Detect which cell encompasses the target text, then output its (X, Y) center coordinate. 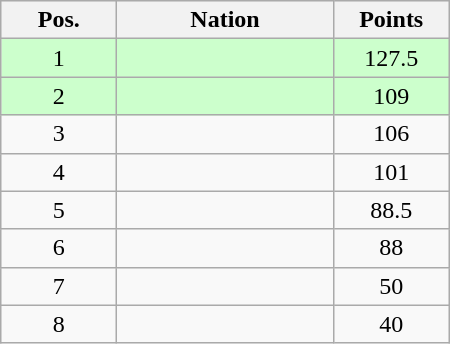
2 (59, 96)
Points (391, 20)
4 (59, 172)
Nation (225, 20)
127.5 (391, 58)
40 (391, 324)
8 (59, 324)
6 (59, 248)
50 (391, 286)
5 (59, 210)
109 (391, 96)
101 (391, 172)
1 (59, 58)
Pos. (59, 20)
7 (59, 286)
3 (59, 134)
106 (391, 134)
88.5 (391, 210)
88 (391, 248)
